Determine the (x, y) coordinate at the center of the cell enclosing the given text.  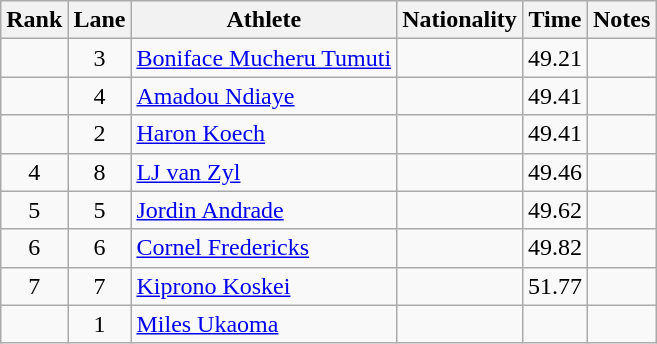
49.46 (554, 172)
1 (100, 324)
Notes (621, 20)
49.82 (554, 248)
Miles Ukaoma (264, 324)
8 (100, 172)
3 (100, 58)
LJ van Zyl (264, 172)
Haron Koech (264, 134)
Jordin Andrade (264, 210)
49.21 (554, 58)
Amadou Ndiaye (264, 96)
Athlete (264, 20)
49.62 (554, 210)
51.77 (554, 286)
Kiprono Koskei (264, 286)
Time (554, 20)
Rank (34, 20)
Cornel Fredericks (264, 248)
2 (100, 134)
Boniface Mucheru Tumuti (264, 58)
Lane (100, 20)
Nationality (460, 20)
